Determine the [x, y] coordinate at the center of the cell enclosing the given text.  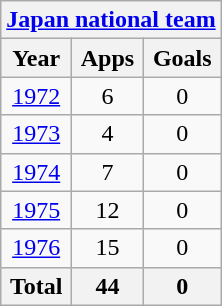
7 [108, 172]
1973 [36, 134]
1975 [36, 210]
1976 [36, 248]
Year [36, 58]
Goals [182, 58]
Total [36, 286]
4 [108, 134]
Apps [108, 58]
6 [108, 96]
15 [108, 248]
44 [108, 286]
12 [108, 210]
Japan national team [111, 20]
1974 [36, 172]
1972 [36, 96]
